Capture the cell that displays the provided text and extract its (X, Y) central coordinate. 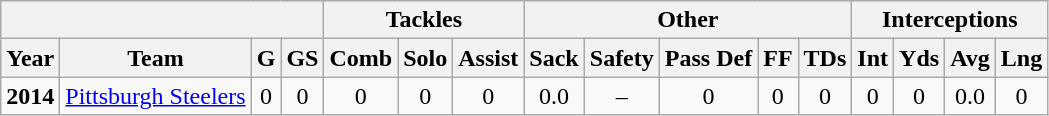
G (266, 58)
Safety (622, 58)
2014 (30, 96)
Team (156, 58)
Int (873, 58)
Assist (488, 58)
Yds (920, 58)
Solo (426, 58)
Lng (1021, 58)
Sack (554, 58)
– (622, 96)
FF (778, 58)
Other (688, 20)
Avg (970, 58)
Pittsburgh Steelers (156, 96)
Comb (361, 58)
Tackles (424, 20)
GS (302, 58)
TDs (825, 58)
Pass Def (708, 58)
Interceptions (950, 20)
Year (30, 58)
